Return (x, y) of the center of cell containing provided text 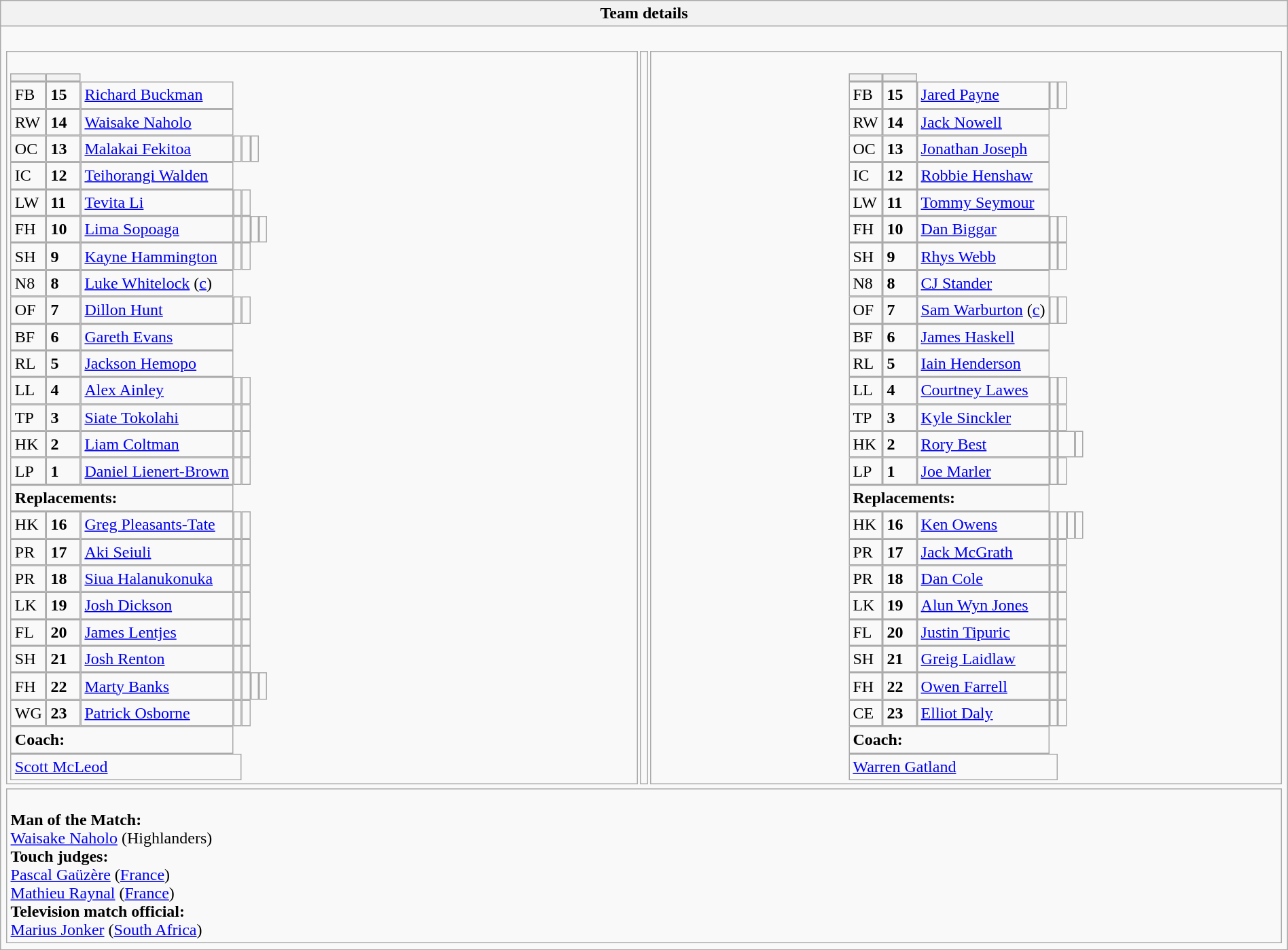
Richard Buckman (156, 95)
Warren Gatland (953, 767)
Josh Dickson (156, 606)
Team details (644, 14)
Rory Best (982, 444)
Jared Payne (982, 95)
Jack McGrath (982, 552)
Justin Tipuric (982, 632)
Iain Henderson (982, 364)
Waisake Naholo (156, 122)
Aki Seiuli (156, 552)
Kyle Sinckler (982, 418)
Tevita Li (156, 202)
Greig Laidlaw (982, 659)
Dan Cole (982, 579)
Daniel Lienert-Brown (156, 471)
Malakai Fekitoa (156, 149)
Liam Coltman (156, 444)
Ken Owens (982, 525)
Scott McLeod (126, 767)
Siate Tokolahi (156, 418)
WG (29, 713)
Jonathan Joseph (982, 149)
Luke Whitelock (c) (156, 283)
Greg Pleasants-Tate (156, 525)
CJ Stander (982, 283)
James Lentjes (156, 632)
Marty Banks (156, 687)
Jack Nowell (982, 122)
Kayne Hammington (156, 257)
Siua Halanukonuka (156, 579)
Teihorangi Walden (156, 176)
Sam Warburton (c) (982, 310)
Dan Biggar (982, 230)
Elliot Daly (982, 713)
CE (865, 713)
Tommy Seymour (982, 202)
Dillon Hunt (156, 310)
Alex Ainley (156, 390)
Josh Renton (156, 659)
Patrick Osborne (156, 713)
Gareth Evans (156, 337)
Joe Marler (982, 471)
Owen Farrell (982, 687)
Rhys Webb (982, 257)
James Haskell (982, 337)
Courtney Lawes (982, 390)
Robbie Henshaw (982, 176)
Alun Wyn Jones (982, 606)
Jackson Hemopo (156, 364)
Lima Sopoaga (156, 230)
